From the cell containing the given text, extract its center point as (x, y) coordinate. 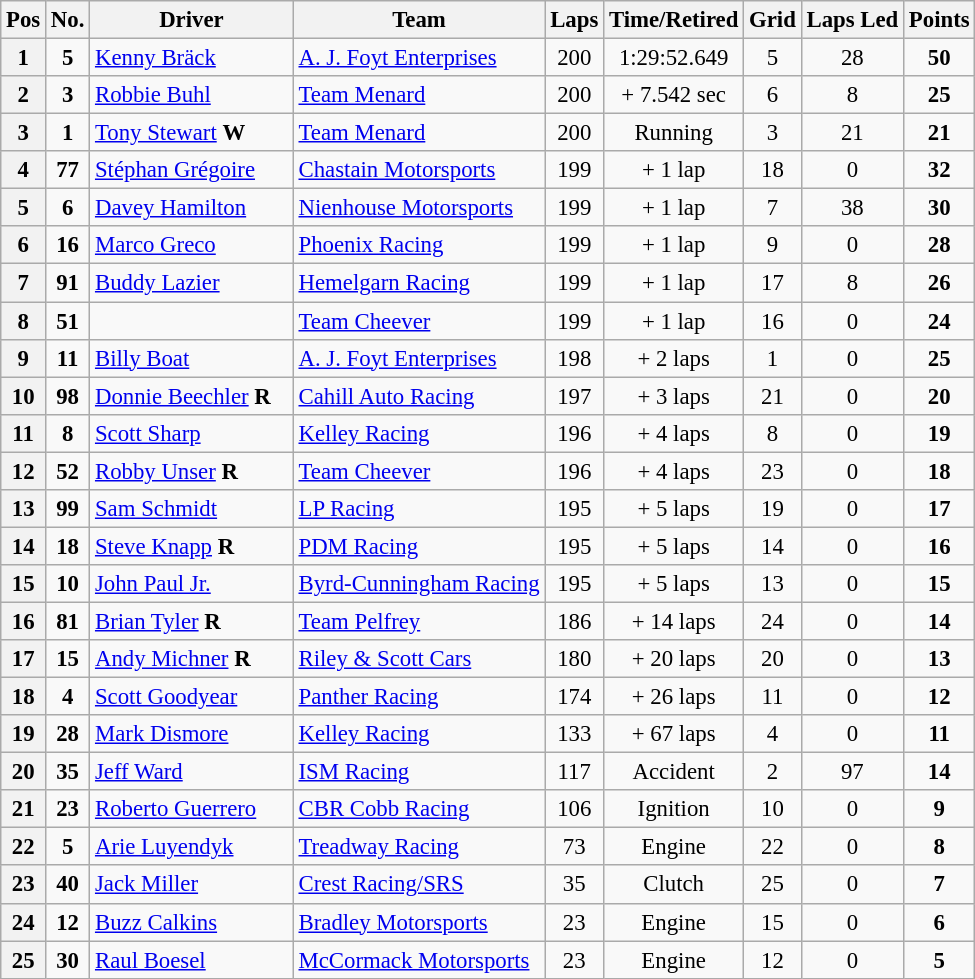
Raul Boesel (192, 960)
Cahill Auto Racing (419, 396)
Billy Boat (192, 358)
99 (68, 509)
Robbie Buhl (192, 95)
51 (68, 321)
Pos (24, 20)
No. (68, 20)
Chastain Motorsports (419, 170)
52 (68, 471)
Robby Unser R (192, 471)
+ 20 laps (674, 659)
1:29:52.649 (674, 58)
197 (574, 396)
91 (68, 283)
+ 67 laps (674, 734)
Stéphan Grégoire (192, 170)
Points (940, 20)
Donnie Beechler R (192, 396)
Laps Led (852, 20)
32 (940, 170)
ISM Racing (419, 772)
Scott Sharp (192, 433)
Ignition (674, 809)
Driver (192, 20)
+ 14 laps (674, 621)
Arie Luyendyk (192, 847)
+ 7.542 sec (674, 95)
Clutch (674, 885)
Roberto Guerrero (192, 809)
Jeff Ward (192, 772)
40 (68, 885)
Nienhouse Motorsports (419, 208)
Kenny Bräck (192, 58)
174 (574, 697)
Buzz Calkins (192, 922)
26 (940, 283)
Byrd-Cunningham Racing (419, 584)
Jack Miller (192, 885)
Team (419, 20)
38 (852, 208)
50 (940, 58)
106 (574, 809)
Brian Tyler R (192, 621)
Grid (772, 20)
73 (574, 847)
McCormack Motorsports (419, 960)
Mark Dismore (192, 734)
Sam Schmidt (192, 509)
198 (574, 358)
Riley & Scott Cars (419, 659)
PDM Racing (419, 546)
98 (68, 396)
Tony Stewart W (192, 133)
Running (674, 133)
+ 2 laps (674, 358)
+ 26 laps (674, 697)
Panther Racing (419, 697)
Treadway Racing (419, 847)
180 (574, 659)
Team Pelfrey (419, 621)
Scott Goodyear (192, 697)
Marco Greco (192, 245)
Andy Michner R (192, 659)
Bradley Motorsports (419, 922)
Buddy Lazier (192, 283)
Laps (574, 20)
Crest Racing/SRS (419, 885)
81 (68, 621)
Steve Knapp R (192, 546)
LP Racing (419, 509)
77 (68, 170)
Accident (674, 772)
97 (852, 772)
Phoenix Racing (419, 245)
117 (574, 772)
Hemelgarn Racing (419, 283)
Davey Hamilton (192, 208)
CBR Cobb Racing (419, 809)
Time/Retired (674, 20)
186 (574, 621)
John Paul Jr. (192, 584)
+ 3 laps (674, 396)
133 (574, 734)
